From the cell containing the given text, extract its center point as [X, Y] coordinate. 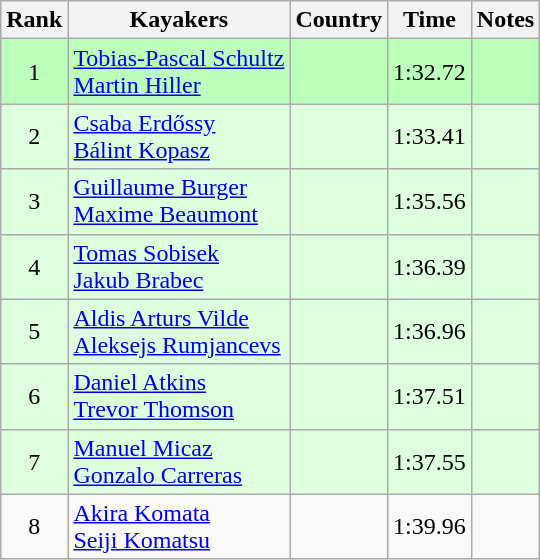
1 [34, 72]
Tobias-Pascal SchultzMartin Hiller [179, 72]
Country [339, 20]
1:37.51 [430, 396]
1:32.72 [430, 72]
1:35.56 [430, 202]
6 [34, 396]
1:33.41 [430, 136]
Aldis Arturs VildeAleksejs Rumjancevs [179, 332]
Daniel AtkinsTrevor Thomson [179, 396]
Manuel MicazGonzalo Carreras [179, 462]
1:36.96 [430, 332]
Guillaume BurgerMaxime Beaumont [179, 202]
Kayakers [179, 20]
Notes [505, 20]
2 [34, 136]
Akira KomataSeiji Komatsu [179, 526]
Time [430, 20]
Rank [34, 20]
7 [34, 462]
4 [34, 266]
5 [34, 332]
8 [34, 526]
1:36.39 [430, 266]
3 [34, 202]
1:37.55 [430, 462]
Csaba ErdőssyBálint Kopasz [179, 136]
Tomas SobisekJakub Brabec [179, 266]
1:39.96 [430, 526]
